Determine the [x, y] coordinate at the center of the cell enclosing the given text.  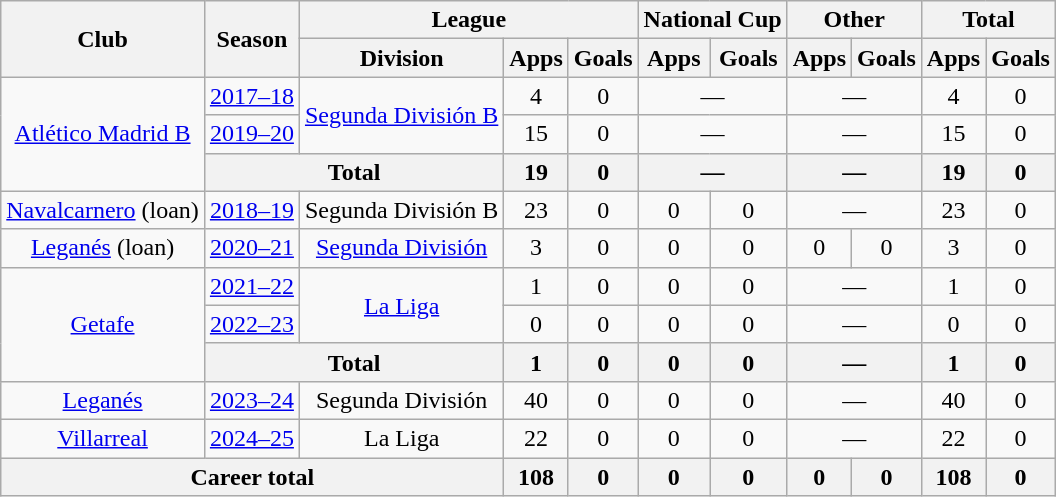
2019–20 [252, 134]
2018–19 [252, 210]
2024–25 [252, 438]
League [468, 20]
Leganés [103, 400]
Atlético Madrid B [103, 134]
2022–23 [252, 324]
2020–21 [252, 248]
Navalcarnero (loan) [103, 210]
Villarreal [103, 438]
Season [252, 39]
Other [854, 20]
2021–22 [252, 286]
Club [103, 39]
Getafe [103, 324]
2023–24 [252, 400]
National Cup [712, 20]
Division [401, 58]
2017–18 [252, 96]
Leganés (loan) [103, 248]
Career total [252, 477]
